Search for the cell housing the specified text and yield its [X, Y] center coordinate. 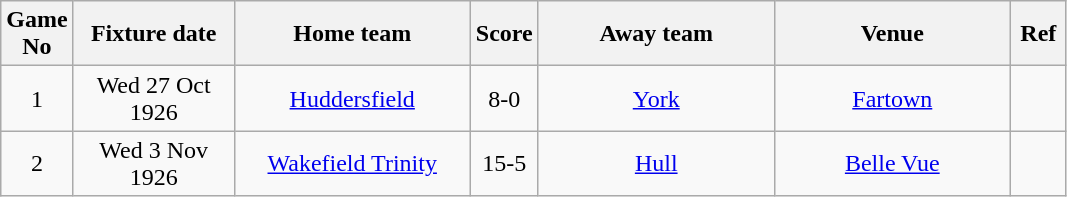
Score [504, 34]
Fixture date [154, 34]
15-5 [504, 164]
8-0 [504, 98]
Away team [656, 34]
Fartown [892, 98]
Hull [656, 164]
York [656, 98]
Belle Vue [892, 164]
Game No [37, 34]
Ref [1038, 34]
1 [37, 98]
Venue [892, 34]
Wakefield Trinity [352, 164]
2 [37, 164]
Home team [352, 34]
Wed 27 Oct 1926 [154, 98]
Wed 3 Nov 1926 [154, 164]
Huddersfield [352, 98]
